Find where the given text appears and provide that cell's center as (x, y) coordinate. 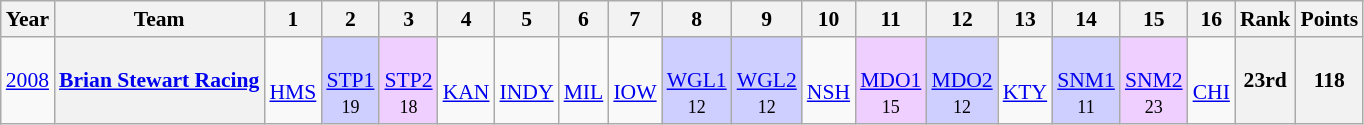
STP119 (350, 80)
KTY (1025, 80)
16 (1212, 19)
SNM223 (1154, 80)
Year (28, 19)
IOW (634, 80)
9 (767, 19)
Points (1329, 19)
WGL112 (697, 80)
KAN (466, 80)
8 (697, 19)
MIL (584, 80)
23rd (1266, 80)
STP218 (408, 80)
10 (828, 19)
11 (890, 19)
2 (350, 19)
Team (159, 19)
6 (584, 19)
14 (1086, 19)
Brian Stewart Racing (159, 80)
NSH (828, 80)
2008 (28, 80)
HMS (292, 80)
13 (1025, 19)
INDY (527, 80)
5 (527, 19)
4 (466, 19)
3 (408, 19)
12 (962, 19)
118 (1329, 80)
MDO212 (962, 80)
SNM111 (1086, 80)
Rank (1266, 19)
WGL212 (767, 80)
7 (634, 19)
CHI (1212, 80)
1 (292, 19)
MDO115 (890, 80)
15 (1154, 19)
